Pinpoint the cell where the given text exists, returning its (x, y) midpoint coordinate. 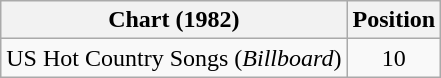
Chart (1982) (174, 20)
Position (394, 20)
10 (394, 58)
US Hot Country Songs (Billboard) (174, 58)
